From the cell containing the given text, extract its center point as (X, Y) coordinate. 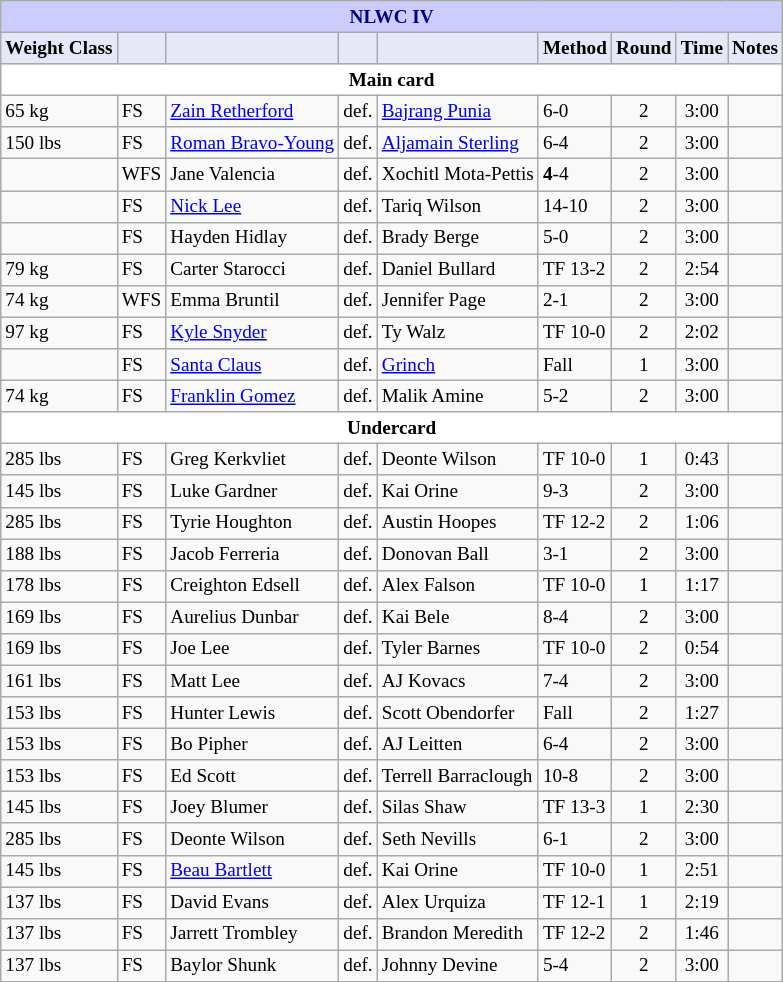
Greg Kerkvliet (252, 460)
8-4 (574, 618)
Tyler Barnes (458, 649)
65 kg (59, 111)
Carter Starocci (252, 270)
10-8 (574, 776)
NLWC IV (392, 17)
Hunter Lewis (252, 713)
Alex Urquiza (458, 902)
1:46 (702, 934)
2:30 (702, 808)
Terrell Barraclough (458, 776)
2:54 (702, 270)
Malik Amine (458, 396)
1:06 (702, 523)
2:02 (702, 333)
TF 12-1 (574, 902)
6-1 (574, 839)
Bo Pipher (252, 744)
TF 13-3 (574, 808)
Joey Blumer (252, 808)
188 lbs (59, 554)
Hayden Hidlay (252, 238)
Alex Falson (458, 586)
Joe Lee (252, 649)
3-1 (574, 554)
Jarrett Trombley (252, 934)
Beau Bartlett (252, 871)
Roman Bravo-Young (252, 143)
6-0 (574, 111)
Kyle Snyder (252, 333)
178 lbs (59, 586)
Emma Bruntil (252, 301)
Ty Walz (458, 333)
Santa Claus (252, 365)
2:51 (702, 871)
David Evans (252, 902)
Matt Lee (252, 681)
Round (644, 48)
7-4 (574, 681)
Jennifer Page (458, 301)
Nick Lee (252, 206)
Xochitl Mota-Pettis (458, 175)
5-0 (574, 238)
79 kg (59, 270)
Method (574, 48)
4-4 (574, 175)
1:27 (702, 713)
Daniel Bullard (458, 270)
Brady Berge (458, 238)
AJ Leitten (458, 744)
Time (702, 48)
Main card (392, 80)
Kai Bele (458, 618)
Notes (756, 48)
14-10 (574, 206)
Aljamain Sterling (458, 143)
Grinch (458, 365)
Austin Hoopes (458, 523)
0:43 (702, 460)
Baylor Shunk (252, 966)
161 lbs (59, 681)
Luke Gardner (252, 491)
Bajrang Punia (458, 111)
Franklin Gomez (252, 396)
2:19 (702, 902)
Johnny Devine (458, 966)
Weight Class (59, 48)
Tyrie Houghton (252, 523)
Scott Obendorfer (458, 713)
Donovan Ball (458, 554)
150 lbs (59, 143)
AJ Kovacs (458, 681)
5-4 (574, 966)
Silas Shaw (458, 808)
Undercard (392, 428)
Creighton Edsell (252, 586)
Aurelius Dunbar (252, 618)
5-2 (574, 396)
Jane Valencia (252, 175)
Tariq Wilson (458, 206)
Seth Nevills (458, 839)
Zain Retherford (252, 111)
Brandon Meredith (458, 934)
97 kg (59, 333)
Jacob Ferreria (252, 554)
9-3 (574, 491)
1:17 (702, 586)
0:54 (702, 649)
Ed Scott (252, 776)
TF 13-2 (574, 270)
2-1 (574, 301)
